For the text-containing cell, return its midpoint in (x, y) coordinate format. 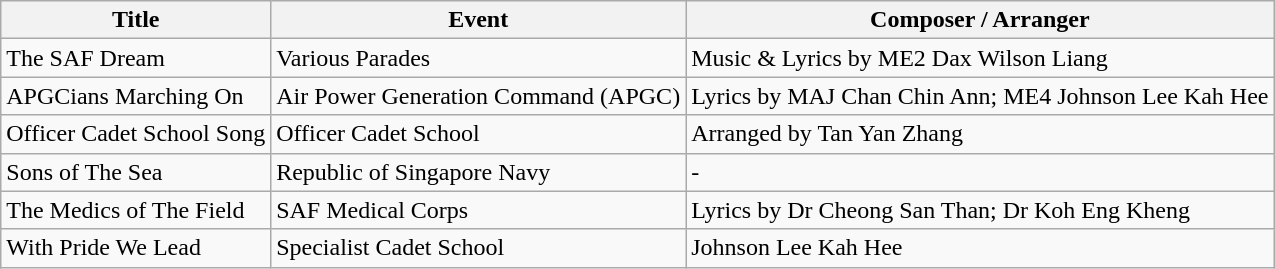
Officer Cadet School (478, 134)
The Medics of The Field (136, 210)
Lyrics by MAJ Chan Chin Ann; ME4 Johnson Lee Kah Hee (980, 96)
Specialist Cadet School (478, 248)
With Pride We Lead (136, 248)
- (980, 172)
Title (136, 20)
Music & Lyrics by ME2 Dax Wilson Liang (980, 58)
Officer Cadet School Song (136, 134)
Republic of Singapore Navy (478, 172)
Sons of The Sea (136, 172)
Event (478, 20)
Various Parades (478, 58)
Arranged by Tan Yan Zhang (980, 134)
Composer / Arranger (980, 20)
APGCians Marching On (136, 96)
Air Power Generation Command (APGC) (478, 96)
Johnson Lee Kah Hee (980, 248)
Lyrics by Dr Cheong San Than; Dr Koh Eng Kheng (980, 210)
SAF Medical Corps (478, 210)
The SAF Dream (136, 58)
